Find where the given text appears and provide that cell's center as (X, Y) coordinate. 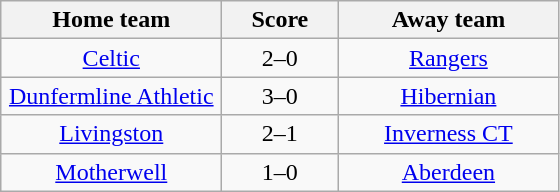
Inverness CT (448, 134)
Home team (112, 20)
3–0 (280, 96)
Celtic (112, 58)
Dunfermline Athletic (112, 96)
Away team (448, 20)
Hibernian (448, 96)
1–0 (280, 172)
Motherwell (112, 172)
Score (280, 20)
2–1 (280, 134)
Aberdeen (448, 172)
2–0 (280, 58)
Livingston (112, 134)
Rangers (448, 58)
